Determine the (x, y) coordinate at the center of the cell enclosing the given text.  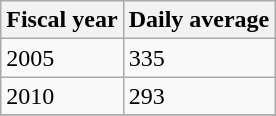
293 (199, 96)
335 (199, 58)
Fiscal year (62, 20)
2010 (62, 96)
2005 (62, 58)
Daily average (199, 20)
